For the text-containing cell, return its midpoint in [x, y] coordinate format. 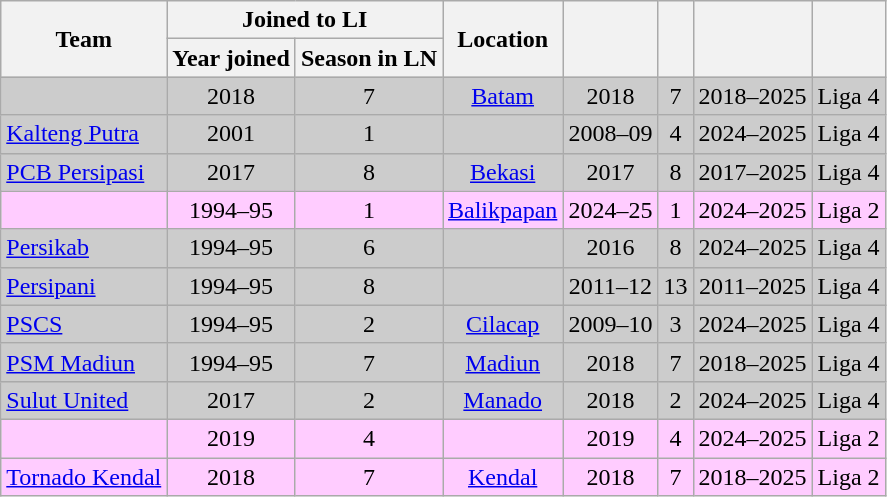
Team [84, 39]
13 [676, 286]
Batam [502, 96]
PCB Persipasi [84, 172]
2016 [610, 248]
Sulut United [84, 400]
Persipani [84, 286]
Persikab [84, 248]
Cilacap [502, 324]
2024–25 [610, 210]
Balikpapan [502, 210]
6 [368, 248]
Kendal [502, 477]
Joined to LI [305, 20]
2008–09 [610, 134]
PSCS [84, 324]
2011–2025 [752, 286]
PSM Madiun [84, 362]
Bekasi [502, 172]
Manado [502, 400]
Season in LN [368, 58]
Kalteng Putra [84, 134]
Madiun [502, 362]
Year joined [232, 58]
2009–10 [610, 324]
2011–12 [610, 286]
Location [502, 39]
2001 [232, 134]
2017–2025 [752, 172]
3 [676, 324]
Tornado Kendal [84, 477]
